Capture the cell that displays the provided text and extract its [X, Y] central coordinate. 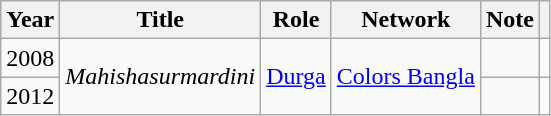
2012 [30, 96]
Role [296, 20]
Year [30, 20]
Colors Bangla [406, 77]
Mahishasurmardini [160, 77]
2008 [30, 58]
Durga [296, 77]
Title [160, 20]
Network [406, 20]
Note [510, 20]
